Detect which cell encompasses the target text, then output its [X, Y] center coordinate. 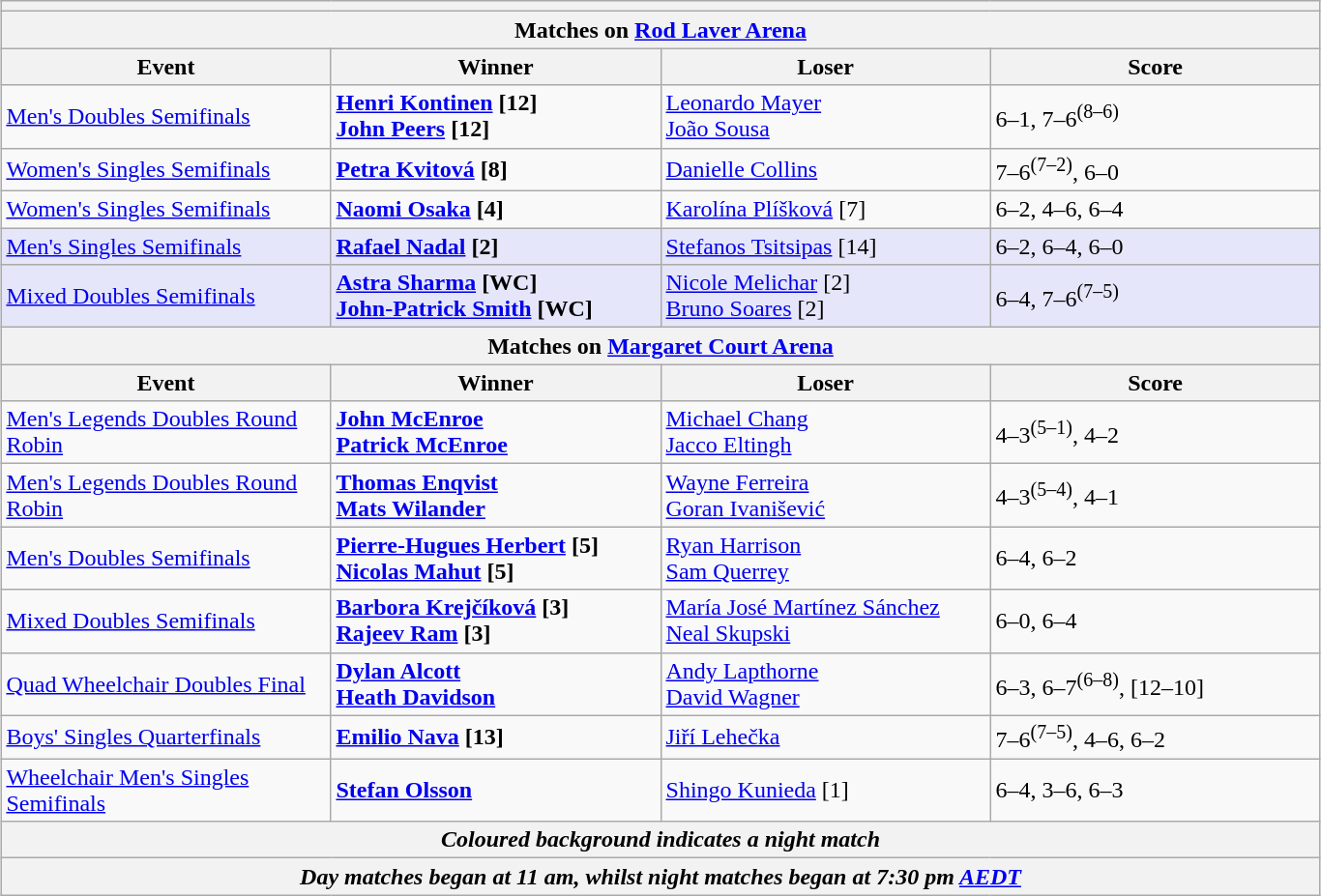
Shingo Kunieda [1] [826, 791]
Karolína Plíšková [7] [826, 210]
7–6(7–2), 6–0 [1155, 170]
Nicole Melichar [2] Bruno Soares [2] [826, 296]
Michael Chang Jacco Eltingh [826, 433]
Boys' Singles Quarterfinals [166, 737]
Stefanos Tsitsipas [14] [826, 246]
Barbora Krejčíková [3] Rajeev Ram [3] [495, 621]
Ryan Harrison Sam Querrey [826, 559]
Andy Lapthorne David Wagner [826, 684]
Petra Kvitová [8] [495, 170]
4–3(5–1), 4–2 [1155, 433]
Stefan Olsson [495, 791]
Henri Kontinen [12] John Peers [12] [495, 116]
Wayne Ferreira Goran Ivanišević [826, 495]
Leonardo Mayer João Sousa [826, 116]
6–4, 3–6, 6–3 [1155, 791]
Pierre-Hugues Herbert [5] Nicolas Mahut [5] [495, 559]
Matches on Margaret Court Arena [660, 346]
6–3, 6–7(6–8), [12–10] [1155, 684]
María José Martínez Sánchez Neal Skupski [826, 621]
7–6(7–5), 4–6, 6–2 [1155, 737]
Rafael Nadal [2] [495, 246]
6–1, 7–6(8–6) [1155, 116]
4–3(5–4), 4–1 [1155, 495]
6–4, 6–2 [1155, 559]
John McEnroe Patrick McEnroe [495, 433]
Astra Sharma [WC] John-Patrick Smith [WC] [495, 296]
Naomi Osaka [4] [495, 210]
Coloured background indicates a night match [660, 840]
6–4, 7–6(7–5) [1155, 296]
Danielle Collins [826, 170]
6–2, 6–4, 6–0 [1155, 246]
Wheelchair Men's Singles Semifinals [166, 791]
Matches on Rod Laver Arena [660, 30]
Dylan Alcott Heath Davidson [495, 684]
Thomas Enqvist Mats Wilander [495, 495]
Quad Wheelchair Doubles Final [166, 684]
Jiří Lehečka [826, 737]
6–2, 4–6, 6–4 [1155, 210]
Men's Singles Semifinals [166, 246]
6–0, 6–4 [1155, 621]
Emilio Nava [13] [495, 737]
Day matches began at 11 am, whilst night matches began at 7:30 pm AEDT [660, 877]
